Pinpoint the cell where the given text exists, returning its [X, Y] midpoint coordinate. 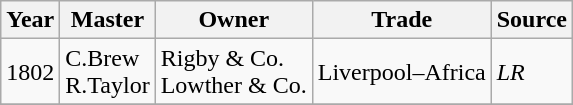
Master [108, 20]
LR [532, 72]
Rigby & Co.Lowther & Co. [234, 72]
C.BrewR.Taylor [108, 72]
Liverpool–Africa [402, 72]
Year [30, 20]
Owner [234, 20]
Source [532, 20]
1802 [30, 72]
Trade [402, 20]
